Output the (x, y) coordinate of the center of the cell containing the given text.  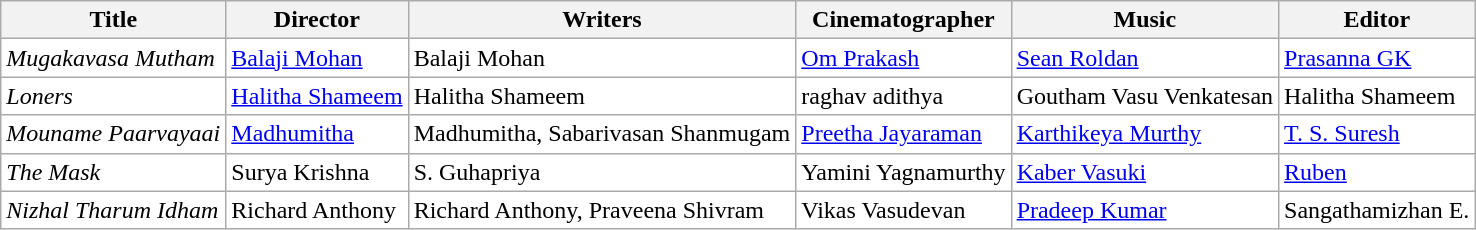
Madhumitha, Sabarivasan Shanmugam (602, 134)
Writers (602, 20)
Editor (1377, 20)
Sangathamizhan E. (1377, 210)
Loners (114, 96)
Sean Roldan (1144, 58)
Pradeep Kumar (1144, 210)
Prasanna GK (1377, 58)
Music (1144, 20)
Mouname Paarvayaai (114, 134)
Kaber Vasuki (1144, 172)
Director (317, 20)
Goutham Vasu Venkatesan (1144, 96)
The Mask (114, 172)
Preetha Jayaraman (904, 134)
S. Guhapriya (602, 172)
T. S. Suresh (1377, 134)
Yamini Yagnamurthy (904, 172)
Ruben (1377, 172)
Mugakavasa Mutham (114, 58)
Karthikeya Murthy (1144, 134)
Om Prakash (904, 58)
Nizhal Tharum Idham (114, 210)
Madhumitha (317, 134)
Cinematographer (904, 20)
Richard Anthony, Praveena Shivram (602, 210)
Surya Krishna (317, 172)
Vikas Vasudevan (904, 210)
Title (114, 20)
Richard Anthony (317, 210)
raghav adithya (904, 96)
